Identify which cell holds the provided text, then report its (X, Y) central coordinate. 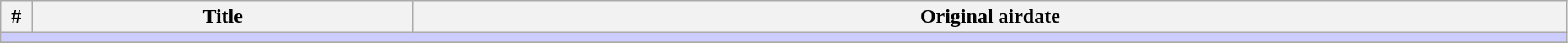
# (17, 17)
Title (223, 17)
Original airdate (990, 17)
